Locate the cell with the specified text and output its (X, Y) center coordinate. 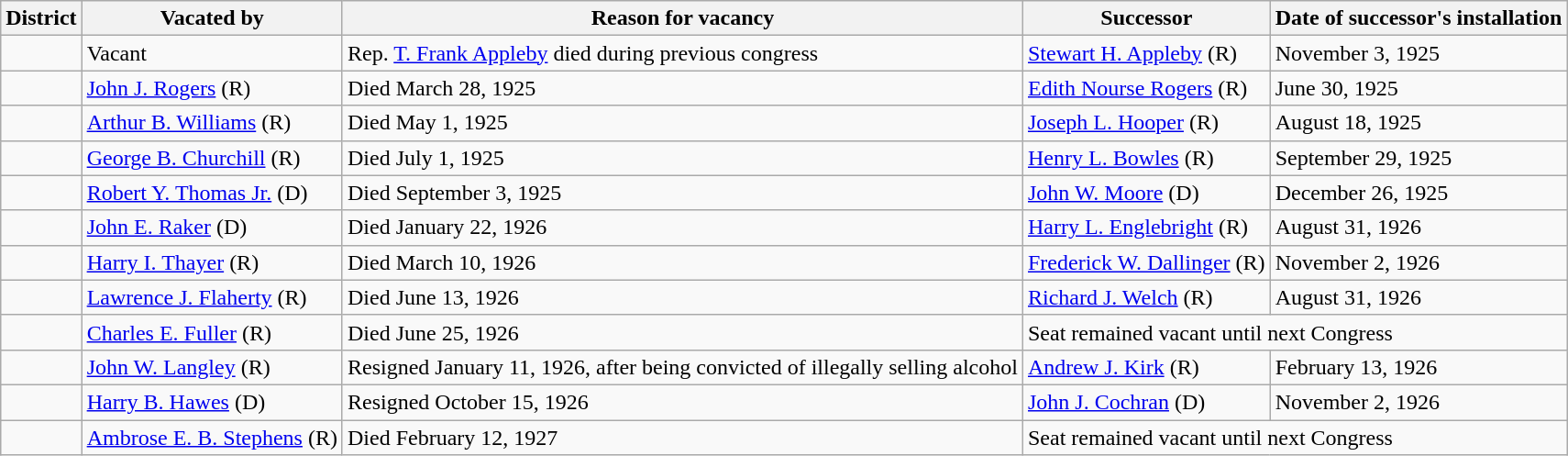
Died January 22, 1926 (682, 228)
Arthur B. Williams (R) (212, 123)
Resigned October 15, 1926 (682, 402)
Died March 28, 1925 (682, 88)
John J. Rogers (R) (212, 88)
November 3, 1925 (1419, 53)
Died March 10, 1926 (682, 262)
Edith Nourse Rogers (R) (1146, 88)
June 30, 1925 (1419, 88)
Harry L. Englebright (R) (1146, 228)
Rep. T. Frank Appleby died during previous congress (682, 53)
Frederick W. Dallinger (R) (1146, 262)
Harry I. Thayer (R) (212, 262)
Vacant (212, 53)
Henry L. Bowles (R) (1146, 158)
August 18, 1925 (1419, 123)
Date of successor's installation (1419, 18)
Richard J. Welch (R) (1146, 297)
Died February 12, 1927 (682, 438)
Stewart H. Appleby (R) (1146, 53)
George B. Churchill (R) (212, 158)
District (41, 18)
John W. Moore (D) (1146, 193)
John W. Langley (R) (212, 367)
February 13, 1926 (1419, 367)
Ambrose E. B. Stephens (R) (212, 438)
Joseph L. Hooper (R) (1146, 123)
December 26, 1925 (1419, 193)
Successor (1146, 18)
Reason for vacancy (682, 18)
John E. Raker (D) (212, 228)
Harry B. Hawes (D) (212, 402)
Charles E. Fuller (R) (212, 332)
Lawrence J. Flaherty (R) (212, 297)
Vacated by (212, 18)
Andrew J. Kirk (R) (1146, 367)
John J. Cochran (D) (1146, 402)
Resigned January 11, 1926, after being convicted of illegally selling alcohol (682, 367)
Died September 3, 1925 (682, 193)
Died June 13, 1926 (682, 297)
Died June 25, 1926 (682, 332)
Died July 1, 1925 (682, 158)
September 29, 1925 (1419, 158)
Died May 1, 1925 (682, 123)
Robert Y. Thomas Jr. (D) (212, 193)
